Return [x, y] of the center of cell containing provided text 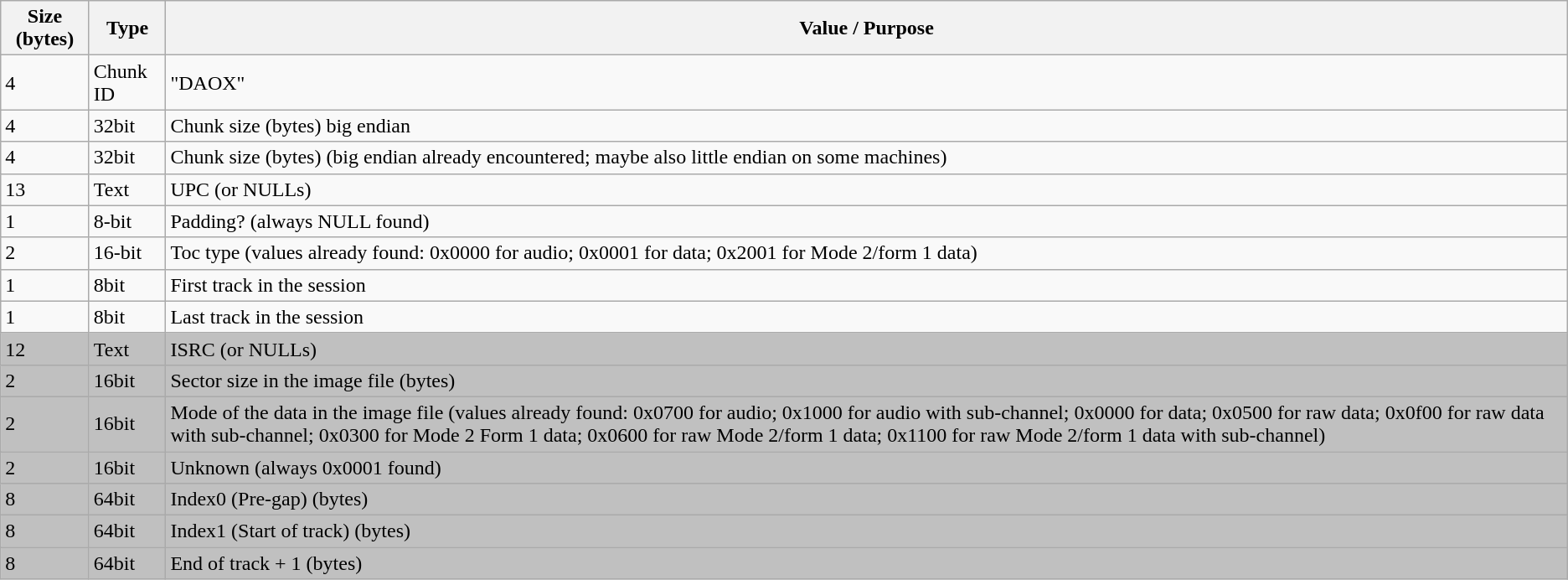
Size (bytes) [45, 28]
Last track in the session [866, 317]
Chunk size (bytes) big endian [866, 126]
ISRC (or NULLs) [866, 349]
Chunk ID [127, 82]
Chunk size (bytes) (big endian already encountered; maybe also little endian on some machines) [866, 158]
16-bit [127, 253]
Value / Purpose [866, 28]
UPC (or NULLs) [866, 189]
Padding? (always NULL found) [866, 221]
Toc type (values already found: 0x0000 for audio; 0x0001 for data; 0x2001 for Mode 2/form 1 data) [866, 253]
Unknown (always 0x0001 found) [866, 467]
"DAOX" [866, 82]
Index1 (Start of track) (bytes) [866, 531]
12 [45, 349]
Type [127, 28]
End of track + 1 (bytes) [866, 563]
Index0 (Pre-gap) (bytes) [866, 500]
8-bit [127, 221]
Sector size in the image file (bytes) [866, 381]
13 [45, 189]
First track in the session [866, 285]
